Locate the cell with the specified text and output its [x, y] center coordinate. 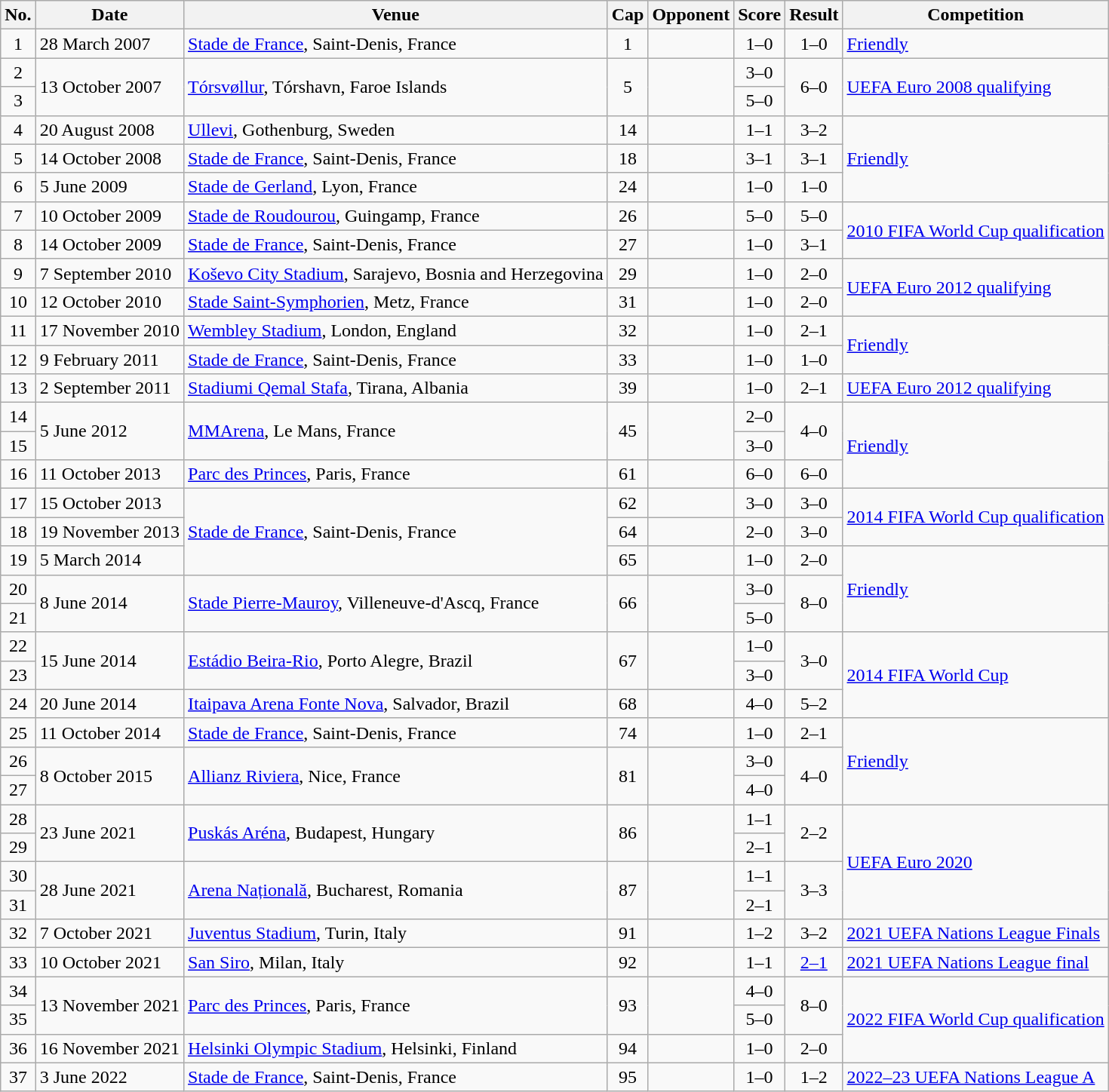
87 [628, 891]
15 [18, 446]
61 [628, 474]
94 [628, 1048]
9 February 2011 [109, 360]
Puskás Aréna, Budapest, Hungary [396, 833]
21 [18, 618]
25 [18, 732]
64 [628, 532]
Wembley Stadium, London, England [396, 330]
8 [18, 244]
Venue [396, 15]
15 June 2014 [109, 661]
17 [18, 503]
15 October 2013 [109, 503]
28 March 2007 [109, 44]
5 March 2014 [109, 560]
62 [628, 503]
Stade de Roudourou, Guingamp, France [396, 216]
Arena Națională, Bucharest, Romania [396, 891]
Opponent [691, 15]
19 November 2013 [109, 532]
12 October 2010 [109, 302]
Itaipava Arena Fonte Nova, Salvador, Brazil [396, 704]
Ullevi, Gothenburg, Sweden [396, 130]
7 September 2010 [109, 273]
35 [18, 1020]
86 [628, 833]
11 October 2013 [109, 474]
3 [18, 101]
6 [18, 187]
36 [18, 1048]
11 [18, 330]
45 [628, 431]
11 October 2014 [109, 732]
Tórsvøllur, Tórshavn, Faroe Islands [396, 87]
Stade Saint-Symphorien, Metz, France [396, 302]
Result [814, 15]
8 June 2014 [109, 603]
10 October 2009 [109, 216]
Allianz Riviera, Nice, France [396, 775]
7 October 2021 [109, 934]
39 [628, 388]
67 [628, 661]
Date [109, 15]
No. [18, 15]
20 August 2008 [109, 130]
San Siro, Milan, Italy [396, 962]
22 [18, 646]
7 [18, 216]
5 June 2012 [109, 431]
81 [628, 775]
UEFA Euro 2020 [975, 861]
37 [18, 1077]
91 [628, 934]
2021 UEFA Nations League final [975, 962]
2 [18, 72]
20 June 2014 [109, 704]
2022–23 UEFA Nations League A [975, 1077]
16 November 2021 [109, 1048]
2–2 [814, 833]
20 [18, 589]
Koševo City Stadium, Sarajevo, Bosnia and Herzegovina [396, 273]
Competition [975, 15]
Score [760, 15]
Estádio Beira-Rio, Porto Alegre, Brazil [396, 661]
Helsinki Olympic Stadium, Helsinki, Finland [396, 1048]
Cap [628, 15]
10 October 2021 [109, 962]
17 November 2010 [109, 330]
19 [18, 560]
2021 UEFA Nations League Finals [975, 934]
UEFA Euro 2008 qualifying [975, 87]
2014 FIFA World Cup qualification [975, 517]
13 [18, 388]
68 [628, 704]
93 [628, 1005]
2022 FIFA World Cup qualification [975, 1020]
28 June 2021 [109, 891]
30 [18, 876]
14 October 2008 [109, 158]
2010 FIFA World Cup qualification [975, 230]
95 [628, 1077]
65 [628, 560]
23 [18, 675]
9 [18, 273]
3 June 2022 [109, 1077]
Juventus Stadium, Turin, Italy [396, 934]
10 [18, 302]
Stade Pierre-Mauroy, Villeneuve-d'Ascq, France [396, 603]
12 [18, 360]
Stade de Gerland, Lyon, France [396, 187]
23 June 2021 [109, 833]
28 [18, 818]
4 [18, 130]
8 October 2015 [109, 775]
5–2 [814, 704]
13 October 2007 [109, 87]
3–3 [814, 891]
5 June 2009 [109, 187]
16 [18, 474]
MMArena, Le Mans, France [396, 431]
34 [18, 991]
2 September 2011 [109, 388]
Stadiumi Qemal Stafa, Tirana, Albania [396, 388]
74 [628, 732]
13 November 2021 [109, 1005]
2014 FIFA World Cup [975, 675]
14 October 2009 [109, 244]
66 [628, 603]
92 [628, 962]
